Detect which cell encompasses the target text, then output its (X, Y) center coordinate. 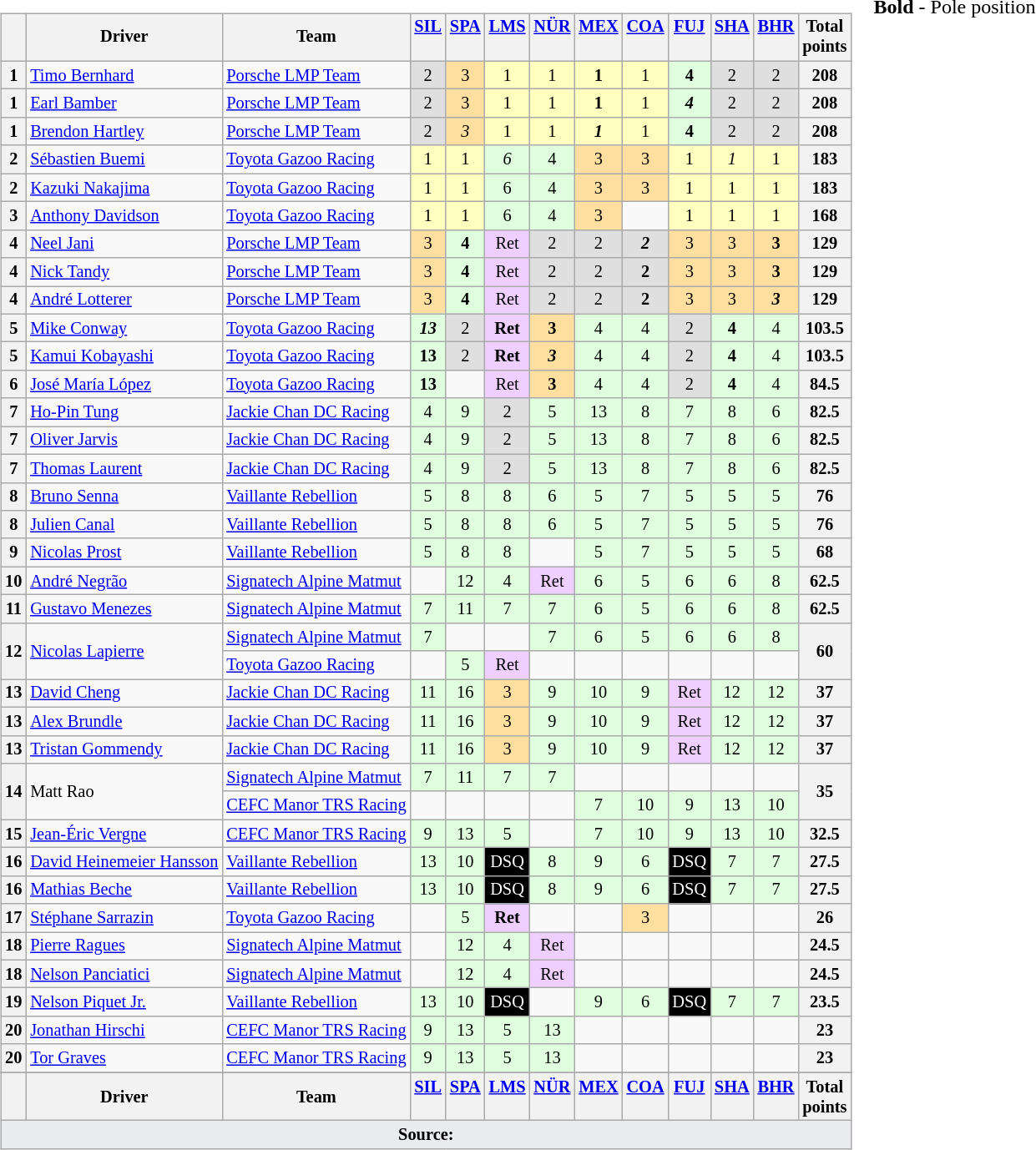
Kazuki Nakajima (124, 188)
60 (825, 651)
26 (825, 918)
José María López (124, 385)
Nelson Piquet Jr. (124, 1002)
Mike Conway (124, 328)
Timo Bernhard (124, 75)
32.5 (825, 834)
Nelson Panciatici (124, 974)
Stéphane Sarrazin (124, 918)
84.5 (825, 385)
Alex Brundle (124, 721)
17 (13, 918)
19 (13, 1002)
Brendon Hartley (124, 132)
15 (13, 834)
Jonathan Hirschi (124, 1031)
Neel Jani (124, 244)
Jean-Éric Vergne (124, 834)
Nick Tandy (124, 272)
Tristan Gommendy (124, 749)
Source: (426, 1135)
Tor Graves (124, 1058)
Matt Rao (124, 791)
Nicolas Lapierre (124, 651)
David Cheng (124, 694)
Bruno Senna (124, 497)
Anthony Davidson (124, 216)
14 (13, 791)
Julien Canal (124, 525)
35 (825, 791)
Oliver Jarvis (124, 441)
Mathias Beche (124, 890)
David Heinemeier Hansson (124, 862)
68 (825, 552)
Thomas Laurent (124, 468)
168 (825, 216)
Ho-Pin Tung (124, 412)
Kamui Kobayashi (124, 356)
Nicolas Prost (124, 552)
André Negrão (124, 581)
Earl Bamber (124, 103)
Pierre Ragues (124, 946)
Sébastien Buemi (124, 159)
André Lotterer (124, 300)
23.5 (825, 1002)
Gustavo Menezes (124, 609)
